Identify which cell holds the provided text, then report its (X, Y) central coordinate. 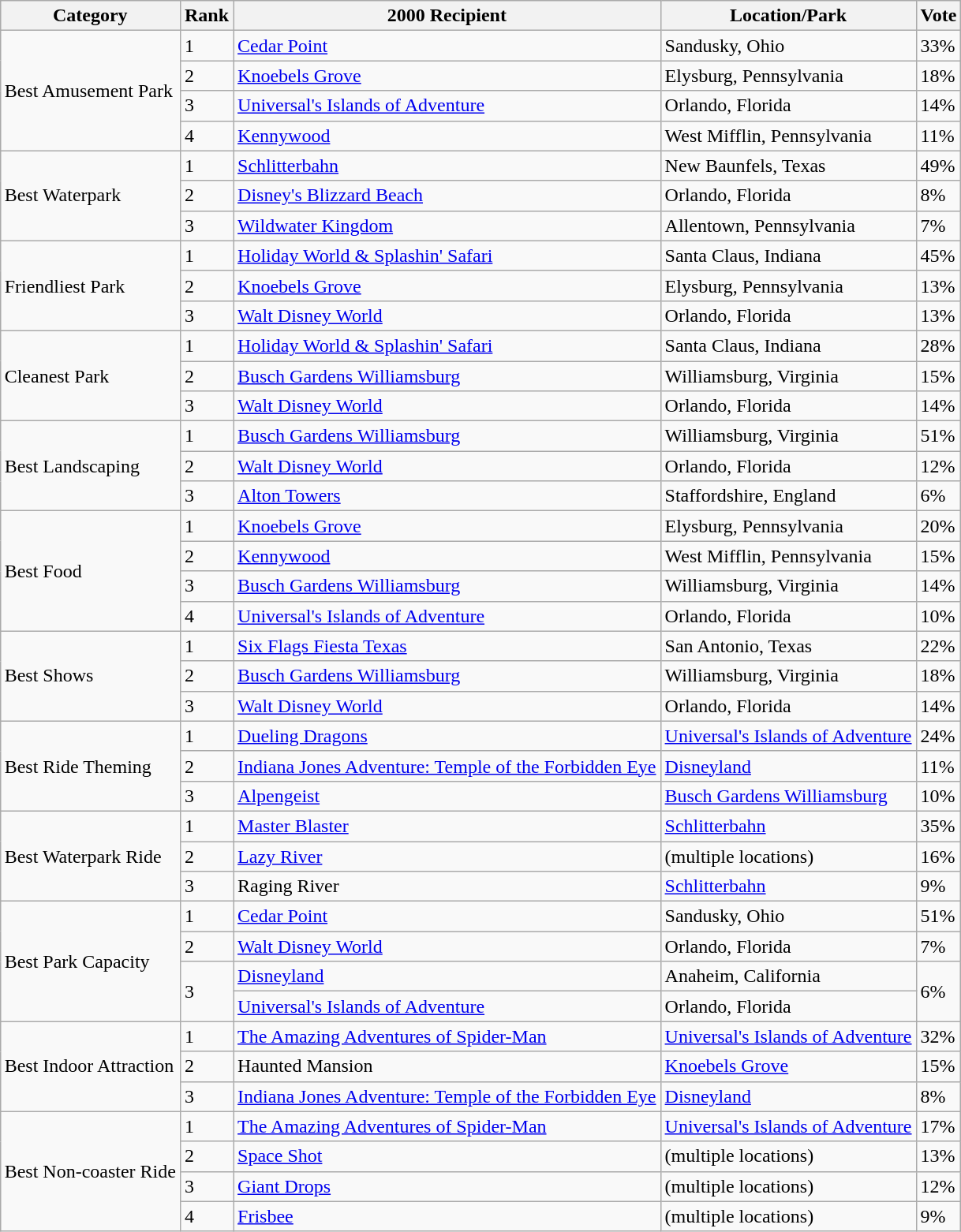
Best Non-coaster Ride (90, 1171)
49% (939, 166)
Location/Park (788, 16)
Staffordshire, England (788, 496)
Raging River (447, 887)
Friendliest Park (90, 286)
16% (939, 856)
Haunted Mansion (447, 1066)
Disney's Blizzard Beach (447, 196)
Best Shows (90, 676)
Lazy River (447, 856)
Space Shot (447, 1156)
San Antonio, Texas (788, 646)
Best Park Capacity (90, 961)
28% (939, 345)
Alton Towers (447, 496)
Dueling Dragons (447, 736)
Best Indoor Attraction (90, 1066)
Frisbee (447, 1216)
Best Waterpark Ride (90, 856)
Best Landscaping (90, 466)
Best Ride Theming (90, 766)
Best Amusement Park (90, 91)
45% (939, 256)
Best Food (90, 571)
33% (939, 46)
Alpengeist (447, 796)
20% (939, 526)
24% (939, 736)
Category (90, 16)
Master Blaster (447, 826)
New Baunfels, Texas (788, 166)
Cleanest Park (90, 375)
Rank (207, 16)
Anaheim, California (788, 976)
Six Flags Fiesta Texas (447, 646)
2000 Recipient (447, 16)
35% (939, 826)
Best Waterpark (90, 196)
22% (939, 646)
Wildwater Kingdom (447, 226)
17% (939, 1126)
Giant Drops (447, 1186)
32% (939, 1036)
Vote (939, 16)
Allentown, Pennsylvania (788, 226)
